Identify which cell holds the provided text, then report its [X, Y] central coordinate. 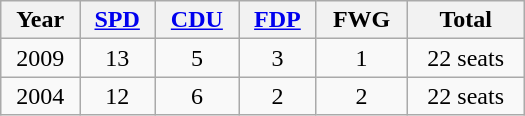
13 [118, 58]
1 [362, 58]
CDU [197, 20]
2009 [40, 58]
FWG [362, 20]
2004 [40, 96]
6 [197, 96]
5 [197, 58]
3 [278, 58]
SPD [118, 20]
Year [40, 20]
12 [118, 96]
FDP [278, 20]
Total [466, 20]
